Capture the cell that displays the provided text and extract its (X, Y) central coordinate. 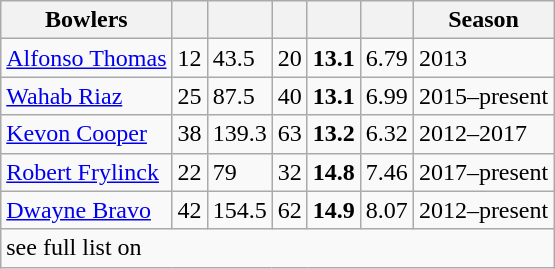
20 (290, 58)
6.79 (386, 58)
12 (190, 58)
7.46 (386, 172)
13.2 (334, 134)
62 (290, 210)
Wahab Riaz (86, 96)
6.99 (386, 96)
42 (190, 210)
Bowlers (86, 20)
43.5 (240, 58)
154.5 (240, 210)
38 (190, 134)
Season (483, 20)
6.32 (386, 134)
2012–2017 (483, 134)
22 (190, 172)
87.5 (240, 96)
Dwayne Bravo (86, 210)
2012–present (483, 210)
14.8 (334, 172)
2013 (483, 58)
Alfonso Thomas (86, 58)
14.9 (334, 210)
63 (290, 134)
2015–present (483, 96)
25 (190, 96)
Kevon Cooper (86, 134)
40 (290, 96)
79 (240, 172)
139.3 (240, 134)
8.07 (386, 210)
2017–present (483, 172)
32 (290, 172)
see full list on (278, 248)
Robert Frylinck (86, 172)
